Search for the cell housing the specified text and yield its [X, Y] center coordinate. 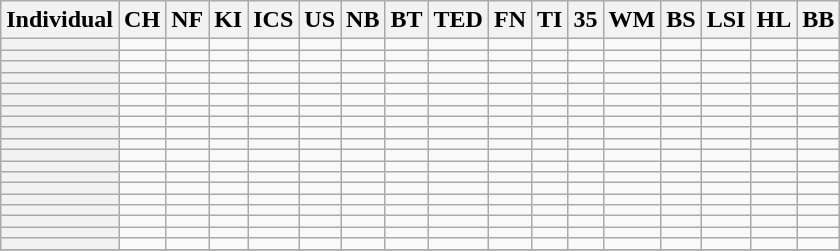
35 [586, 20]
ICS [274, 20]
TI [550, 20]
BS [681, 20]
US [320, 20]
NF [188, 20]
CH [142, 20]
BB [818, 20]
BT [406, 20]
NB [363, 20]
HL [774, 20]
Individual [60, 20]
WM [632, 20]
TED [458, 20]
LSI [726, 20]
KI [228, 20]
FN [510, 20]
